Identify which cell holds the provided text, then report its (x, y) central coordinate. 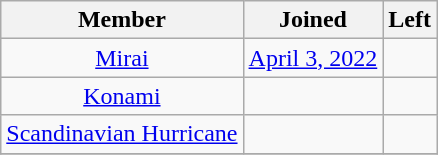
Joined (313, 20)
April 3, 2022 (313, 58)
Left (410, 20)
Konami (122, 96)
Member (122, 20)
Scandinavian Hurricane (122, 134)
Mirai (122, 58)
